Identify which cell holds the provided text, then report its (X, Y) central coordinate. 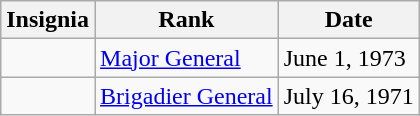
July 16, 1971 (348, 96)
June 1, 1973 (348, 58)
Brigadier General (187, 96)
Date (348, 20)
Major General (187, 58)
Insignia (48, 20)
Rank (187, 20)
